Scan for the cell matching the given text and deliver its (X, Y) coordinate at center. 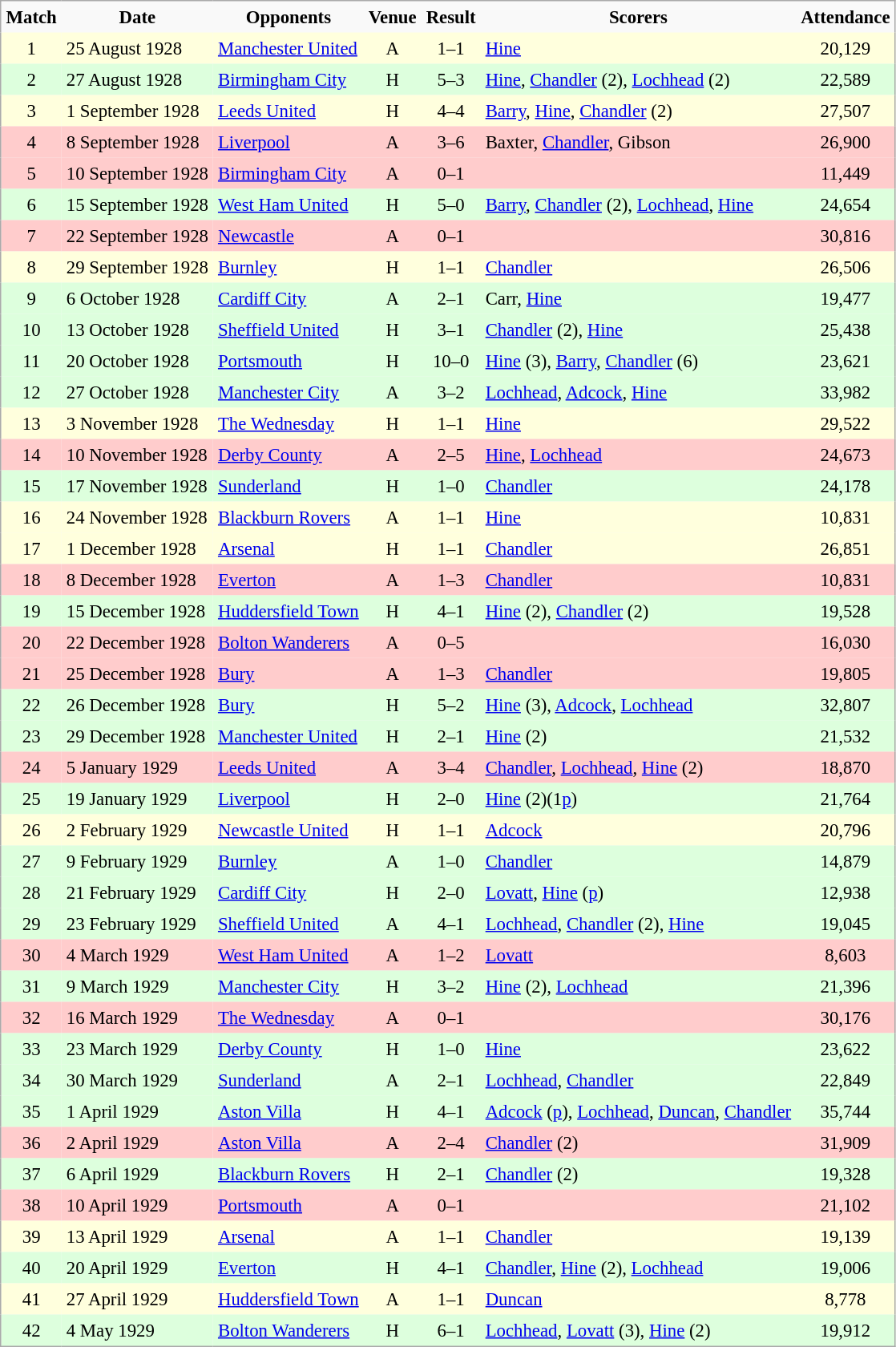
14,879 (846, 861)
34 (31, 1081)
0–5 (451, 643)
4–4 (451, 111)
8 September 1928 (138, 143)
19 January 1929 (138, 799)
27 October 1928 (138, 393)
12,938 (846, 893)
13 April 1929 (138, 1236)
Carr, Hine (638, 298)
2–4 (451, 1143)
8 December 1928 (138, 580)
Lovatt, Hine (p) (638, 893)
20,129 (846, 48)
2 April 1929 (138, 1143)
3 November 1928 (138, 423)
42 (31, 1331)
2 (31, 80)
Adcock (638, 831)
32,807 (846, 706)
Hine (2) (638, 736)
20,796 (846, 831)
21,764 (846, 799)
19,045 (846, 924)
24,673 (846, 455)
19,805 (846, 673)
20 April 1929 (138, 1268)
5 (31, 173)
25 August 1928 (138, 48)
6 April 1929 (138, 1174)
23,621 (846, 361)
3–1 (451, 330)
17 November 1928 (138, 486)
6 (31, 205)
Hine (2), Chandler (2) (638, 611)
24 November 1928 (138, 518)
8 (31, 268)
30,816 (846, 236)
22,589 (846, 80)
5–2 (451, 706)
23,622 (846, 1049)
10–0 (451, 361)
8,778 (846, 1299)
38 (31, 1206)
37 (31, 1174)
4 March 1929 (138, 956)
Newcastle (289, 236)
19,139 (846, 1236)
21,532 (846, 736)
Scorers (638, 17)
20 (31, 643)
14 (31, 455)
26,900 (846, 143)
Newcastle United (289, 831)
5 January 1929 (138, 768)
3–4 (451, 768)
30,176 (846, 1018)
11 (31, 361)
26 (31, 831)
Hine, Lochhead (638, 455)
1 December 1928 (138, 548)
15 (31, 486)
22 September 1928 (138, 236)
Lochhead, Lovatt (3), Hine (2) (638, 1331)
18 (31, 580)
Chandler, Lochhead, Hine (2) (638, 768)
1 April 1929 (138, 1111)
22 (31, 706)
27,507 (846, 111)
11,449 (846, 173)
20 October 1928 (138, 361)
6 October 1928 (138, 298)
23 February 1929 (138, 924)
Barry, Hine, Chandler (2) (638, 111)
9 February 1929 (138, 861)
19,006 (846, 1268)
10 (31, 330)
Date (138, 17)
6–1 (451, 1331)
25,438 (846, 330)
5–0 (451, 205)
15 December 1928 (138, 611)
19,328 (846, 1174)
13 October 1928 (138, 330)
26,851 (846, 548)
24,178 (846, 486)
Attendance (846, 17)
35,744 (846, 1111)
24,654 (846, 205)
Hine, Chandler (2), Lochhead (2) (638, 80)
19 (31, 611)
22,849 (846, 1081)
29,522 (846, 423)
19,477 (846, 298)
10 April 1929 (138, 1206)
24 (31, 768)
Adcock (p), Lochhead, Duncan, Chandler (638, 1111)
Chandler, Hine (2), Lochhead (638, 1268)
Duncan (638, 1299)
4 May 1929 (138, 1331)
4 (31, 143)
25 December 1928 (138, 673)
21,102 (846, 1206)
18,870 (846, 768)
16 March 1929 (138, 1018)
1 September 1928 (138, 111)
Venue (393, 17)
7 (31, 236)
1–2 (451, 956)
13 (31, 423)
26 December 1928 (138, 706)
19,528 (846, 611)
33 (31, 1049)
Result (451, 17)
Hine (2), Lochhead (638, 986)
Barry, Chandler (2), Lochhead, Hine (638, 205)
Hine (3), Adcock, Lochhead (638, 706)
Lochhead, Adcock, Hine (638, 393)
9 (31, 298)
21,396 (846, 986)
2–5 (451, 455)
10 September 1928 (138, 173)
Chandler (2), Hine (638, 330)
39 (31, 1236)
31 (31, 986)
3–6 (451, 143)
15 September 1928 (138, 205)
30 March 1929 (138, 1081)
40 (31, 1268)
3 (31, 111)
17 (31, 548)
32 (31, 1018)
27 (31, 861)
Hine (3), Barry, Chandler (6) (638, 361)
Baxter, Chandler, Gibson (638, 143)
Match (31, 17)
27 August 1928 (138, 80)
29 September 1928 (138, 268)
2 February 1929 (138, 831)
16 (31, 518)
23 (31, 736)
29 (31, 924)
5–3 (451, 80)
Lochhead, Chandler (2), Hine (638, 924)
25 (31, 799)
1 (31, 48)
31,909 (846, 1143)
Lovatt (638, 956)
19,912 (846, 1331)
36 (31, 1143)
12 (31, 393)
Opponents (289, 17)
35 (31, 1111)
8,603 (846, 956)
30 (31, 956)
22 December 1928 (138, 643)
10 November 1928 (138, 455)
23 March 1929 (138, 1049)
21 February 1929 (138, 893)
33,982 (846, 393)
28 (31, 893)
21 (31, 673)
9 March 1929 (138, 986)
27 April 1929 (138, 1299)
41 (31, 1299)
26,506 (846, 268)
Hine (2)(1p) (638, 799)
29 December 1928 (138, 736)
Lochhead, Chandler (638, 1081)
16,030 (846, 643)
